Provide the [x, y] coordinate of the cell's center where the given text is located.  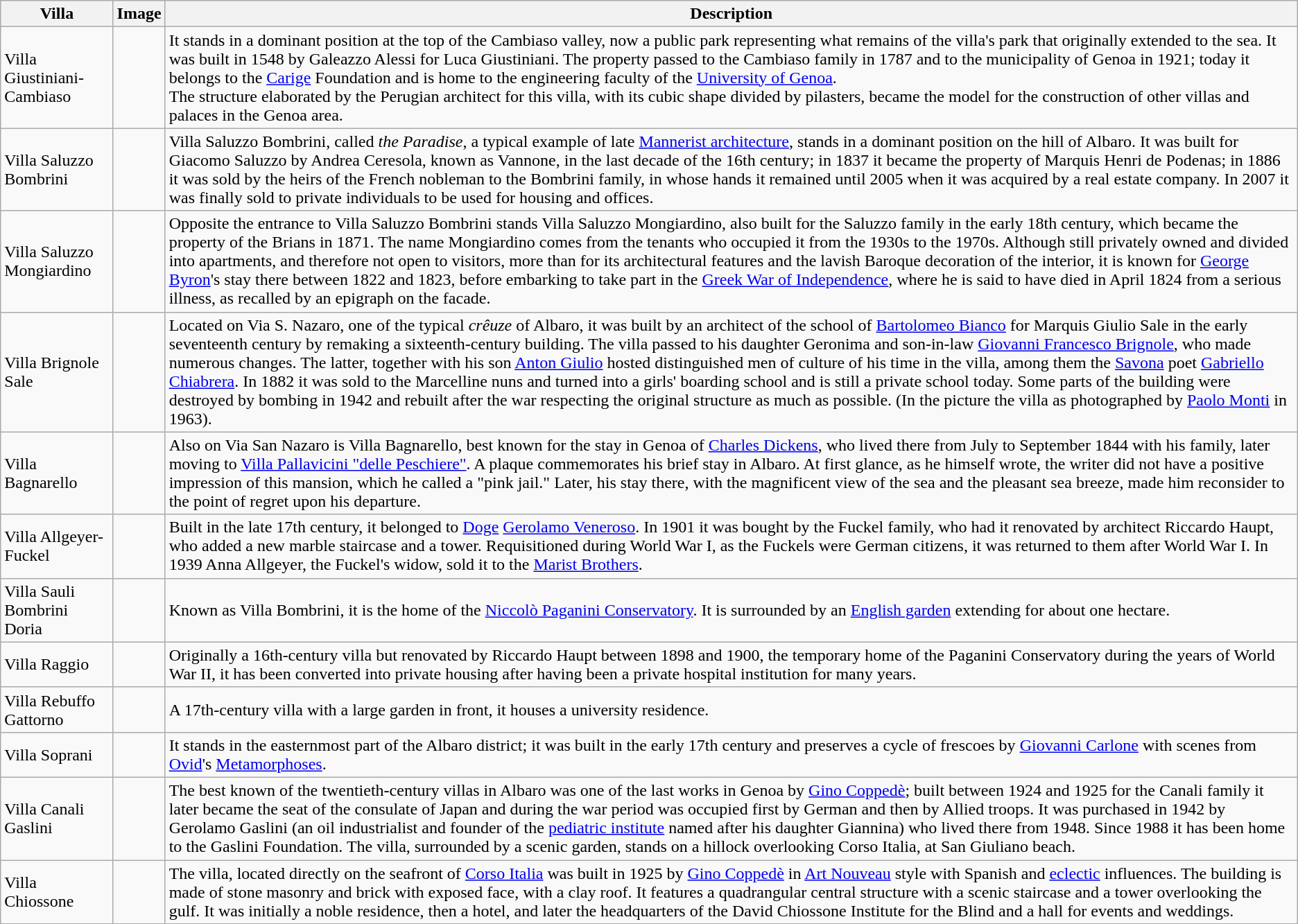
Villa Saluzzo Bombrini [57, 169]
Known as Villa Bombrini, it is the home of the Niccolò Paganini Conservatory. It is surrounded by an English garden extending for about one hectare. [731, 610]
A 17th-century villa with a large garden in front, it houses a university residence. [731, 710]
Villa Sauli Bombrini Doria [57, 610]
Villa Rebuffo Gattorno [57, 710]
Villa Raggio [57, 664]
Villa Chiossone [57, 891]
Villa Allgeyer-Fuckel [57, 546]
Villa Bagnarello [57, 473]
Villa Saluzzo Mongiardino [57, 261]
Villa Brignole Sale [57, 372]
Image [139, 14]
Description [731, 14]
Villa Canali Gaslini [57, 818]
Villa Soprani [57, 754]
Villa Giustiniani-Cambiaso [57, 78]
Villa [57, 14]
